Return the (X, Y) coordinate for the center point of the cell that contains the specified text.  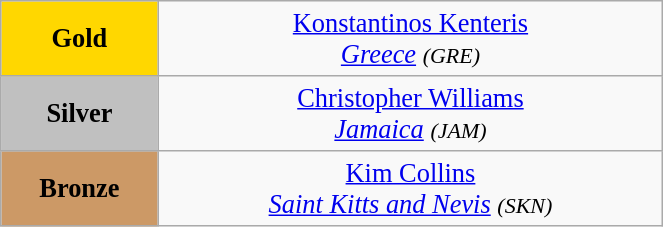
Kim CollinsSaint Kitts and Nevis (SKN) (410, 188)
Konstantinos KenterisGreece (GRE) (410, 38)
Gold (80, 38)
Bronze (80, 188)
Christopher WilliamsJamaica (JAM) (410, 112)
Silver (80, 112)
